Return (X, Y) of the center of cell containing provided text 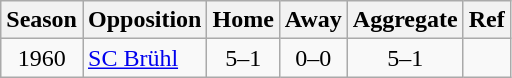
1960 (42, 58)
Ref (486, 20)
Aggregate (405, 20)
0–0 (313, 58)
Season (42, 20)
Away (313, 20)
Opposition (144, 20)
Home (243, 20)
SC Brühl (144, 58)
